Output the [x, y] coordinate of the center of the cell containing the given text.  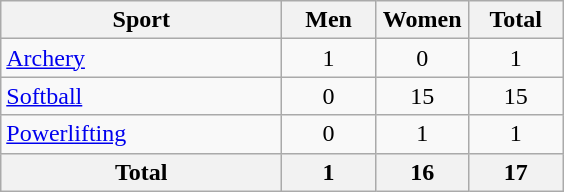
Women [422, 20]
Archery [142, 58]
17 [516, 172]
Men [329, 20]
Softball [142, 96]
Powerlifting [142, 134]
16 [422, 172]
Sport [142, 20]
